Find where the given text appears and provide that cell's center as (x, y) coordinate. 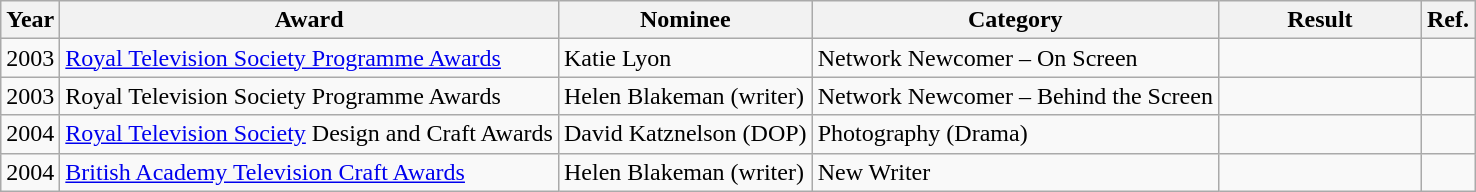
Category (1015, 20)
Photography (Drama) (1015, 134)
Nominee (685, 20)
Royal Television Society Design and Craft Awards (310, 134)
David Katznelson (DOP) (685, 134)
Network Newcomer – On Screen (1015, 58)
New Writer (1015, 172)
Award (310, 20)
Katie Lyon (685, 58)
Result (1320, 20)
Network Newcomer – Behind the Screen (1015, 96)
Year (30, 20)
Ref. (1448, 20)
British Academy Television Craft Awards (310, 172)
